Extract the (X, Y) coordinate from the center of the cell holding the provided text.  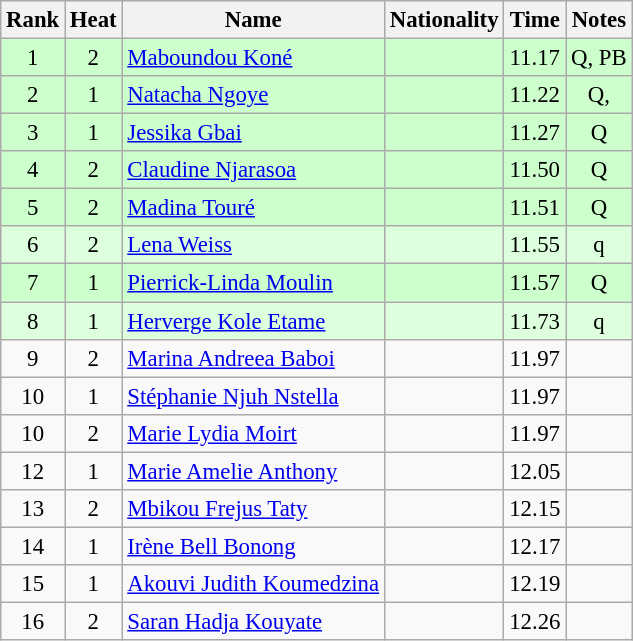
Rank (33, 20)
Marie Lydia Moirt (253, 433)
Name (253, 20)
3 (33, 133)
Mbikou Frejus Taty (253, 509)
Marie Amelie Anthony (253, 471)
16 (33, 621)
Irène Bell Bonong (253, 546)
11.51 (535, 208)
12.15 (535, 509)
Saran Hadja Kouyate (253, 621)
4 (33, 170)
5 (33, 208)
11.27 (535, 133)
Time (535, 20)
9 (33, 358)
12 (33, 471)
11.55 (535, 245)
Madina Touré (253, 208)
11.73 (535, 321)
Herverge Kole Etame (253, 321)
12.26 (535, 621)
Akouvi Judith Koumedzina (253, 584)
Stéphanie Njuh Nstella (253, 396)
Natacha Ngoye (253, 95)
Jessika Gbai (253, 133)
11.17 (535, 58)
11.50 (535, 170)
7 (33, 283)
15 (33, 584)
12.19 (535, 584)
Pierrick-Linda Moulin (253, 283)
Nationality (444, 20)
6 (33, 245)
12.17 (535, 546)
11.57 (535, 283)
12.05 (535, 471)
Marina Andreea Baboi (253, 358)
11.22 (535, 95)
Q, PB (599, 58)
Claudine Njarasoa (253, 170)
14 (33, 546)
Maboundou Koné (253, 58)
Heat (94, 20)
Notes (599, 20)
Q, (599, 95)
Lena Weiss (253, 245)
8 (33, 321)
13 (33, 509)
